Determine the (x, y) coordinate at the center of the cell enclosing the given text.  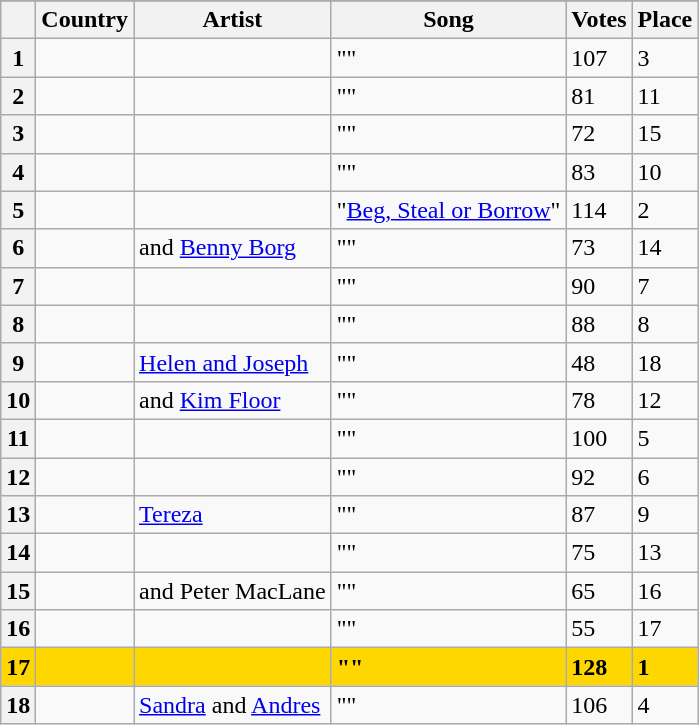
Country (85, 20)
Helen and Joseph (233, 362)
and Peter MacLane (233, 591)
81 (599, 96)
"Beg, Steal or Borrow" (448, 210)
78 (599, 400)
106 (599, 705)
100 (599, 438)
92 (599, 477)
75 (599, 553)
Artist (233, 20)
83 (599, 172)
114 (599, 210)
65 (599, 591)
Tereza (233, 515)
55 (599, 629)
Song (448, 20)
48 (599, 362)
87 (599, 515)
and Benny Borg (233, 248)
88 (599, 324)
90 (599, 286)
Votes (599, 20)
107 (599, 58)
Place (665, 20)
72 (599, 134)
and Kim Floor (233, 400)
Sandra and Andres (233, 705)
73 (599, 248)
128 (599, 667)
